Output the (X, Y) coordinate of the center of the cell containing the given text.  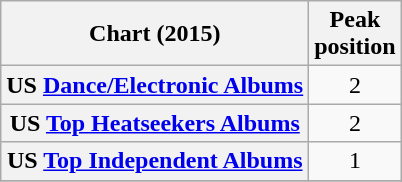
US Top Independent Albums (155, 161)
Peakposition (355, 34)
US Dance/Electronic Albums (155, 85)
1 (355, 161)
US Top Heatseekers Albums (155, 123)
Chart (2015) (155, 34)
